Determine the [X, Y] coordinate at the center of the cell enclosing the given text.  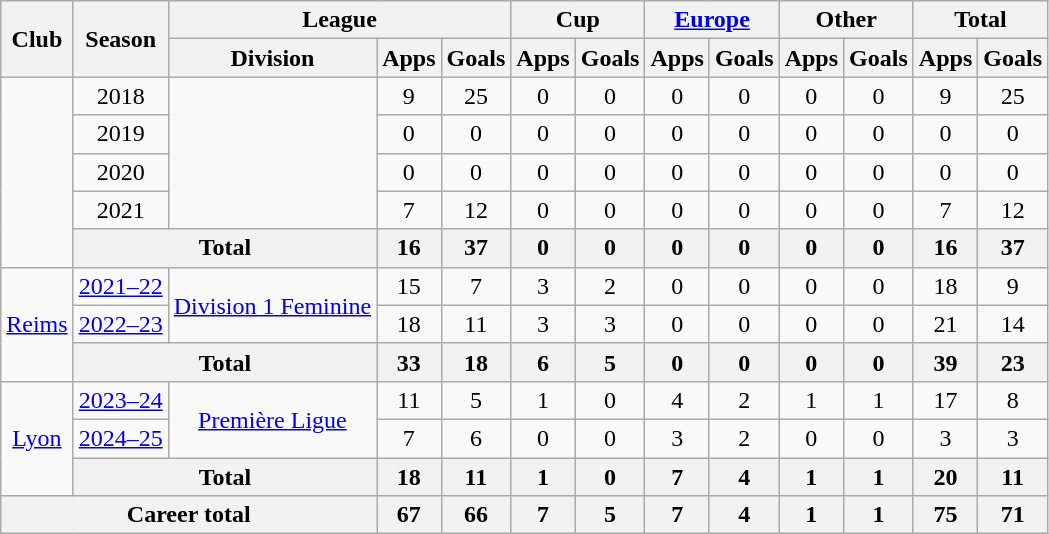
8 [1013, 400]
33 [409, 362]
League [340, 20]
14 [1013, 324]
Reims [37, 324]
2022–23 [120, 324]
Division 1 Feminine [272, 305]
2021 [120, 210]
Cup [578, 20]
2018 [120, 96]
17 [945, 400]
2019 [120, 134]
2024–25 [120, 438]
Other [846, 20]
39 [945, 362]
Lyon [37, 438]
67 [409, 515]
Division [272, 58]
66 [476, 515]
75 [945, 515]
20 [945, 477]
21 [945, 324]
Club [37, 39]
Europe [712, 20]
Season [120, 39]
15 [409, 286]
Première Ligue [272, 419]
71 [1013, 515]
2023–24 [120, 400]
2020 [120, 172]
23 [1013, 362]
Career total [189, 515]
2021–22 [120, 286]
